Provide the (x, y) coordinate of the cell's center where the given text is located.  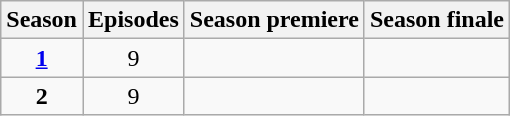
Episodes (133, 20)
Season (42, 20)
1 (42, 58)
2 (42, 96)
Season premiere (274, 20)
Season finale (436, 20)
